Extract the (X, Y) coordinate from the center of the cell holding the provided text.  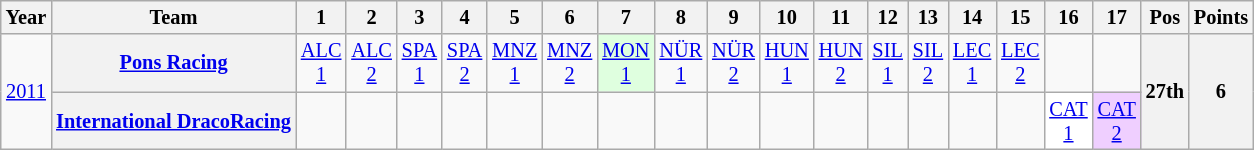
HUN1 (787, 63)
MNZ2 (570, 63)
ALC1 (321, 63)
13 (928, 17)
27th (1165, 92)
SIL2 (928, 63)
LEC1 (972, 63)
8 (680, 17)
CAT2 (1117, 121)
SPA1 (420, 63)
HUN2 (841, 63)
17 (1117, 17)
12 (888, 17)
2 (371, 17)
2011 (26, 92)
9 (734, 17)
15 (1020, 17)
Pos (1165, 17)
SPA2 (464, 63)
4 (464, 17)
3 (420, 17)
MON1 (626, 63)
Team (174, 17)
Points (1221, 17)
Pons Racing (174, 63)
CAT1 (1068, 121)
7 (626, 17)
SIL1 (888, 63)
ALC2 (371, 63)
NÜR1 (680, 63)
International DracoRacing (174, 121)
Year (26, 17)
1 (321, 17)
LEC2 (1020, 63)
NÜR2 (734, 63)
14 (972, 17)
MNZ1 (514, 63)
10 (787, 17)
16 (1068, 17)
5 (514, 17)
11 (841, 17)
